For the text-containing cell, return its midpoint in (x, y) coordinate format. 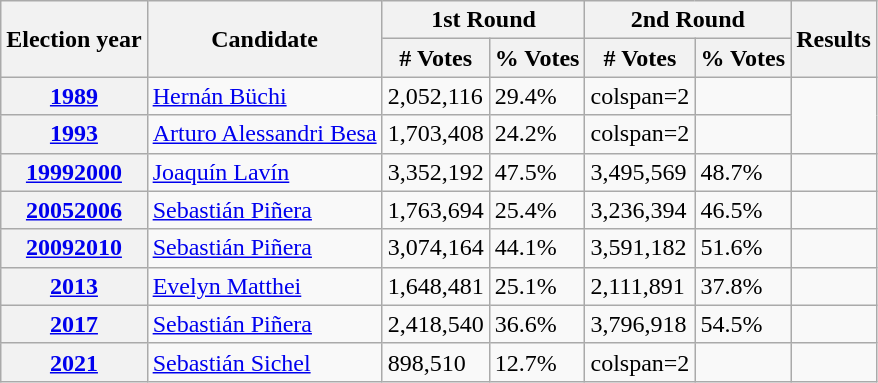
19992000 (74, 172)
1,703,408 (436, 134)
Election year (74, 39)
Sebastián Sichel (264, 362)
48.7% (743, 172)
3,352,192 (436, 172)
1,763,694 (436, 210)
Results (834, 39)
898,510 (436, 362)
1993 (74, 134)
2017 (74, 324)
3,495,569 (640, 172)
51.6% (743, 248)
2,111,891 (640, 286)
46.5% (743, 210)
29.4% (537, 96)
24.2% (537, 134)
36.6% (537, 324)
Arturo Alessandri Besa (264, 134)
Joaquín Lavín (264, 172)
25.1% (537, 286)
2,052,116 (436, 96)
3,591,182 (640, 248)
25.4% (537, 210)
20092010 (74, 248)
12.7% (537, 362)
2021 (74, 362)
3,796,918 (640, 324)
1,648,481 (436, 286)
Hernán Büchi (264, 96)
54.5% (743, 324)
2,418,540 (436, 324)
1989 (74, 96)
3,074,164 (436, 248)
2013 (74, 286)
3,236,394 (640, 210)
1st Round (484, 20)
Candidate (264, 39)
37.8% (743, 286)
2nd Round (688, 20)
20052006 (74, 210)
47.5% (537, 172)
44.1% (537, 248)
Evelyn Matthei (264, 286)
